Capture the cell that displays the provided text and extract its (x, y) central coordinate. 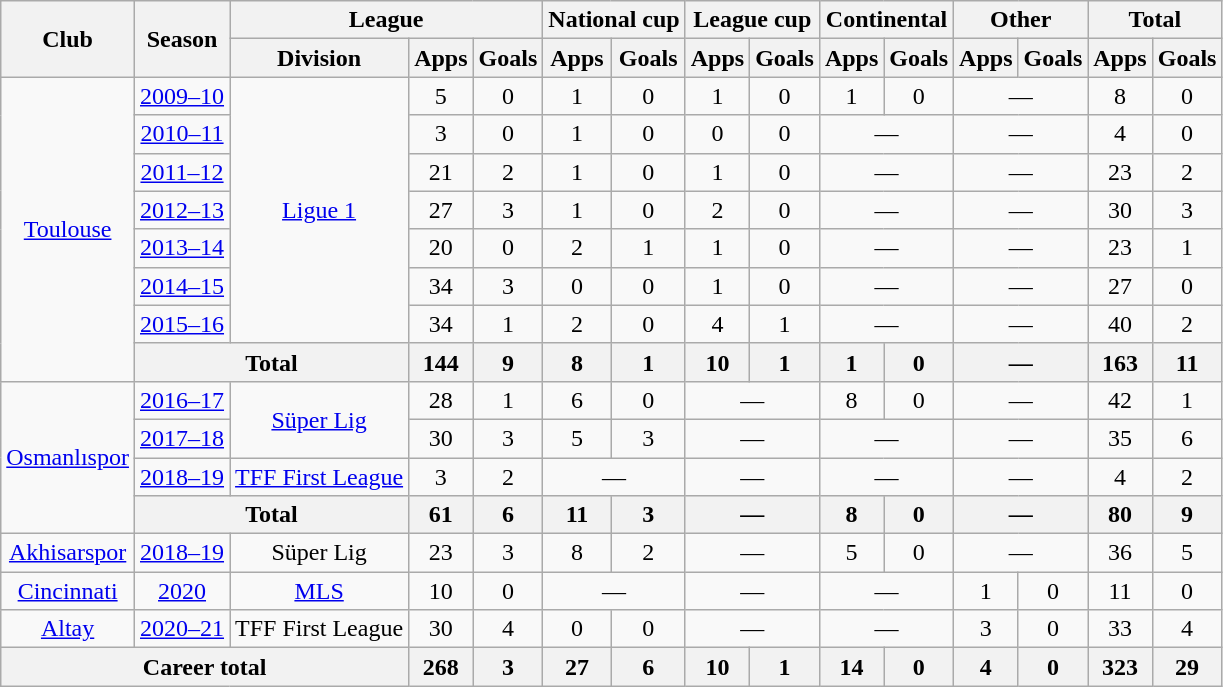
Osmanlıspor (68, 457)
2015–16 (182, 324)
Division (320, 58)
42 (1120, 400)
2013–14 (182, 248)
163 (1120, 362)
Season (182, 39)
2012–13 (182, 210)
2009–10 (182, 96)
2010–11 (182, 134)
2014–15 (182, 286)
80 (1120, 515)
National cup (614, 20)
2020–21 (182, 629)
MLS (320, 591)
29 (1187, 667)
40 (1120, 324)
Toulouse (68, 229)
Career total (205, 667)
2011–12 (182, 172)
61 (441, 515)
35 (1120, 438)
2016–17 (182, 400)
League cup (752, 20)
28 (441, 400)
Akhisarspor (68, 553)
Cincinnati (68, 591)
Ligue 1 (320, 210)
14 (851, 667)
21 (441, 172)
Other (1021, 20)
323 (1120, 667)
20 (441, 248)
36 (1120, 553)
268 (441, 667)
Altay (68, 629)
League (386, 20)
Continental (886, 20)
2017–18 (182, 438)
Club (68, 39)
33 (1120, 629)
144 (441, 362)
2020 (182, 591)
